Capture the cell that displays the provided text and extract its (X, Y) central coordinate. 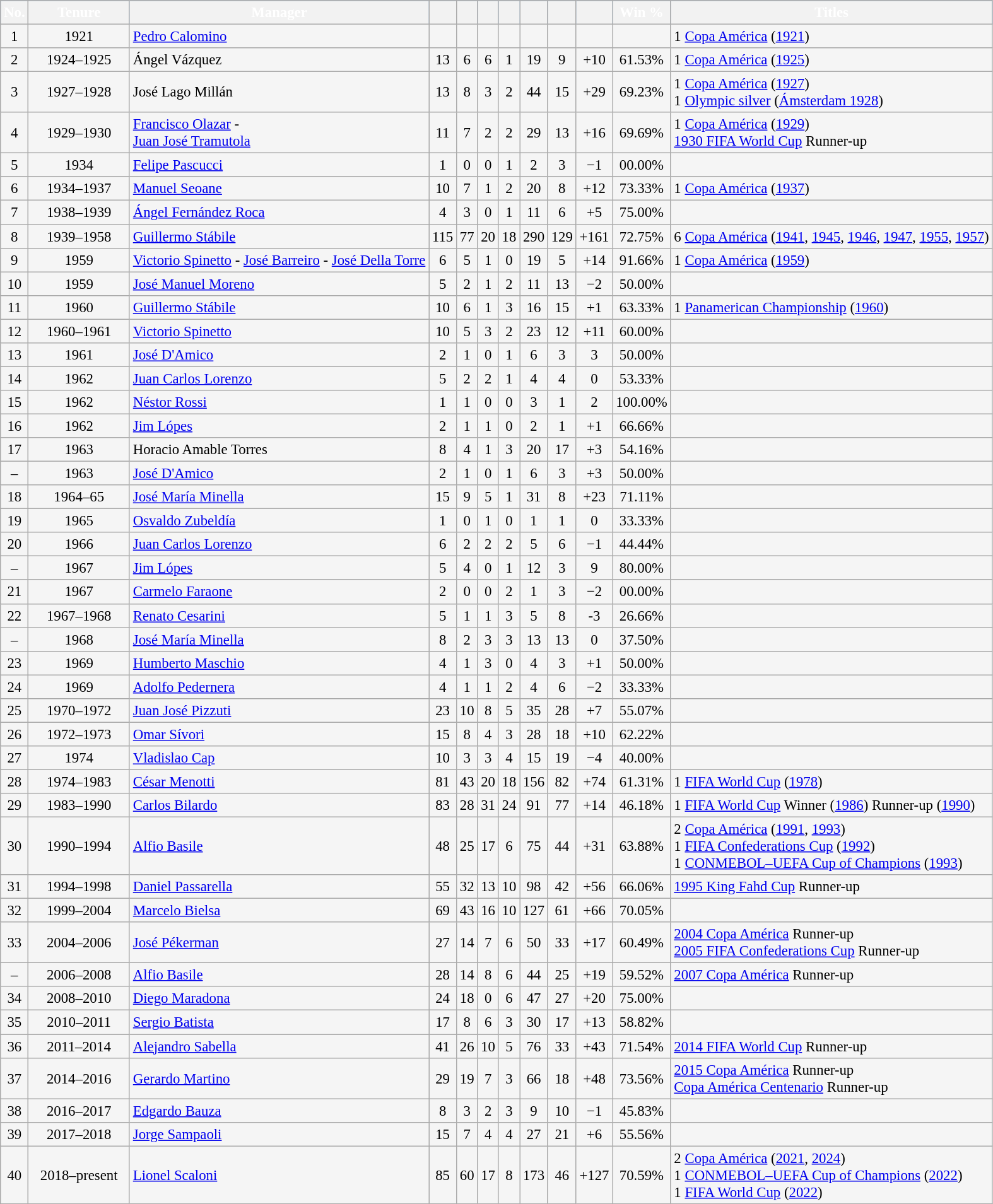
+5 (594, 213)
1994–1998 (79, 887)
71.54% (642, 1046)
34 (15, 998)
2016–2017 (79, 1111)
+13 (594, 1022)
+43 (594, 1046)
75 (534, 846)
1972–1973 (79, 734)
55 (443, 887)
1 Copa América (1937) (831, 189)
290 (534, 237)
2010–2011 (79, 1022)
61 (561, 911)
Vladislao Cap (279, 758)
1968 (79, 640)
1999–2004 (79, 911)
Osvaldo Zubeldía (279, 521)
Ángel Vázquez (279, 60)
Jorge Sampaoli (279, 1134)
Renato Cesarini (279, 616)
2017–2018 (79, 1134)
60 (467, 1175)
Victorio Spinetto - José Barreiro - José Della Torre (279, 260)
46.18% (642, 805)
Felipe Pascucci (279, 165)
José Pékerman (279, 942)
59.52% (642, 975)
+127 (594, 1175)
Néstor Rossi (279, 402)
+12 (594, 189)
+74 (594, 781)
Sergio Batista (279, 1022)
22 (15, 616)
40.00% (642, 758)
69.23% (642, 92)
53.33% (642, 378)
Ángel Fernández Roca (279, 213)
Edgardo Bauza (279, 1111)
70.59% (642, 1175)
Carlos Bilardo (279, 805)
60.49% (642, 942)
Victorio Spinetto (279, 331)
Adolfo Pedernera (279, 687)
Marcelo Bielsa (279, 911)
85 (443, 1175)
Omar Sívori (279, 734)
2004–2006 (79, 942)
Gerardo Martino (279, 1078)
Manager (279, 13)
100.00% (642, 402)
1960–1961 (79, 331)
Daniel Passarella (279, 887)
2 Copa América (2021, 2024)1 CONMEBOL–UEFA Cup of Champions (2022)1 FIFA World Cup (2022) (831, 1175)
2018–present (79, 1175)
1 Copa América (1959) (831, 260)
2011–2014 (79, 1046)
26.66% (642, 616)
−4 (594, 758)
37 (15, 1078)
+56 (594, 887)
+31 (594, 846)
42 (561, 887)
+7 (594, 711)
2014 FIFA World Cup Runner-up (831, 1046)
Francisco Olazar -Juan José Tramutola (279, 132)
1 Copa América (1929)1930 FIFA World Cup Runner-up (831, 132)
1929–1930 (79, 132)
71.11% (642, 497)
+20 (594, 998)
1 FIFA World Cup Winner (1986) Runner-up (1990) (831, 805)
José Lago Millán (279, 92)
1 FIFA World Cup (1978) (831, 781)
Carmelo Faraone (279, 592)
73.33% (642, 189)
Manuel Seoane (279, 189)
-3 (594, 616)
91 (534, 805)
1960 (79, 307)
173 (534, 1175)
45.83% (642, 1111)
37.50% (642, 640)
Humberto Maschio (279, 663)
72.75% (642, 237)
Win % (642, 13)
2004 Copa América Runner-up2005 FIFA Confederations Cup Runner-up (831, 942)
1965 (79, 521)
2006–2008 (79, 975)
41 (443, 1046)
1983–1990 (79, 805)
Lionel Scaloni (279, 1175)
Diego Maradona (279, 998)
47 (534, 998)
69 (443, 911)
1961 (79, 355)
156 (534, 781)
1924–1925 (79, 60)
80.00% (642, 568)
1934 (79, 165)
66.06% (642, 887)
58.82% (642, 1022)
No. (15, 13)
1 Copa América (1921) (831, 37)
Juan José Pizzuti (279, 711)
2015 Copa América Runner-upCopa América Centenario Runner-up (831, 1078)
Tenure (79, 13)
+16 (594, 132)
José Manuel Moreno (279, 284)
127 (534, 911)
73.56% (642, 1078)
+11 (594, 331)
Horacio Amable Torres (279, 450)
46 (561, 1175)
48 (443, 846)
98 (534, 887)
83 (443, 805)
1 Copa América (1925) (831, 60)
62.22% (642, 734)
36 (15, 1046)
60.00% (642, 331)
1995 King Fahd Cup Runner-up (831, 887)
91.66% (642, 260)
61.31% (642, 781)
82 (561, 781)
66.66% (642, 426)
2014–2016 (79, 1078)
81 (443, 781)
1966 (79, 544)
44.44% (642, 544)
+17 (594, 942)
1 Panamerican Championship (1960) (831, 307)
+6 (594, 1134)
39 (15, 1134)
70.05% (642, 911)
1974 (79, 758)
40 (15, 1175)
66 (534, 1078)
1970–1972 (79, 711)
115 (443, 237)
Pedro Calomino (279, 37)
Titles (831, 13)
63.88% (642, 846)
+29 (594, 92)
129 (561, 237)
1939–1958 (79, 237)
1921 (79, 37)
1964–65 (79, 497)
+19 (594, 975)
50 (534, 942)
1967–1968 (79, 616)
2 Copa América (1991, 1993)1 FIFA Confederations Cup (1992) 1 CONMEBOL–UEFA Cup of Champions (1993) (831, 846)
54.16% (642, 450)
1974–1983 (79, 781)
1 Copa América (1927) 1 Olympic silver (Ámsterdam 1928) (831, 92)
+48 (594, 1078)
+23 (594, 497)
1927–1928 (79, 92)
38 (15, 1111)
2007 Copa América Runner-up (831, 975)
1938–1939 (79, 213)
+66 (594, 911)
69.69% (642, 132)
55.56% (642, 1134)
63.33% (642, 307)
Alejandro Sabella (279, 1046)
César Menotti (279, 781)
55.07% (642, 711)
76 (534, 1046)
1990–1994 (79, 846)
1934–1937 (79, 189)
61.53% (642, 60)
+161 (594, 237)
6 Copa América (1941, 1945, 1946, 1947, 1955, 1957) (831, 237)
2008–2010 (79, 998)
